Pinpoint the cell where the given text exists, returning its (x, y) midpoint coordinate. 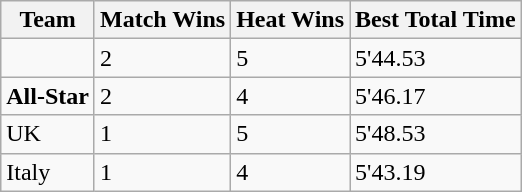
Match Wins (162, 20)
5'43.19 (436, 172)
Heat Wins (290, 20)
UK (48, 134)
5'48.53 (436, 134)
All-Star (48, 96)
Team (48, 20)
5'44.53 (436, 58)
5'46.17 (436, 96)
Best Total Time (436, 20)
Italy (48, 172)
